Determine the [X, Y] coordinate at the center of the cell enclosing the given text.  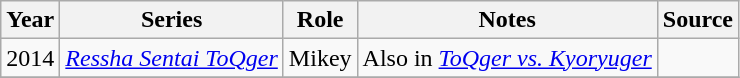
Year [30, 20]
Notes [507, 20]
Source [698, 20]
Also in ToQger vs. Kyoryuger [507, 58]
Role [320, 20]
Mikey [320, 58]
2014 [30, 58]
Series [172, 20]
Ressha Sentai ToQger [172, 58]
